Locate the cell with the specified text and output its [X, Y] center coordinate. 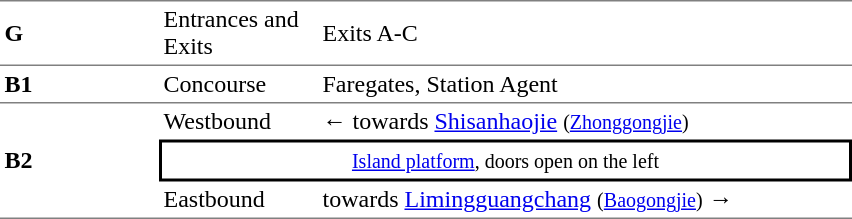
G [80, 33]
Island platform, doors open on the left [506, 161]
B1 [80, 85]
Concourse [238, 85]
Exits A-C [585, 33]
Faregates, Station Agent [585, 85]
← towards Shisanhaojie (Zhonggongjie) [585, 122]
Entrances and Exits [238, 33]
Westbound [238, 122]
